Return (x, y) of the center of cell containing provided text 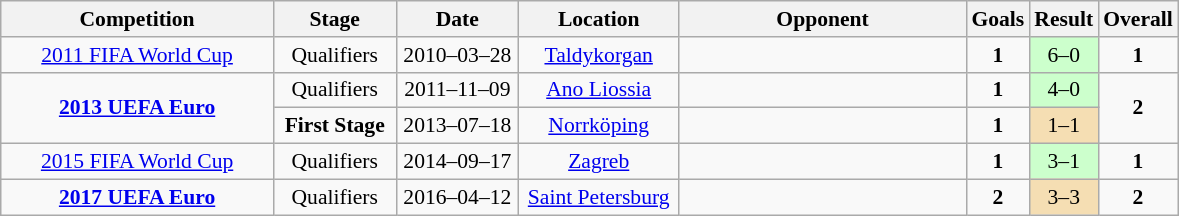
2014–09–17 (458, 162)
3–1 (1064, 162)
Stage (334, 19)
3–3 (1064, 197)
Taldykorgan (599, 55)
Goals (998, 19)
2016–04–12 (458, 197)
Location (599, 19)
4–0 (1064, 90)
2013–07–18 (458, 126)
1–1 (1064, 126)
2011–11–09 (458, 90)
Competition (138, 19)
2010–03–28 (458, 55)
2017 UEFA Euro (138, 197)
Opponent (823, 19)
Date (458, 19)
2011 FIFA World Cup (138, 55)
Norrköping (599, 126)
2015 FIFA World Cup (138, 162)
Overall (1138, 19)
Saint Petersburg (599, 197)
Result (1064, 19)
6–0 (1064, 55)
2013 UEFA Euro (138, 108)
Zagreb (599, 162)
First Stage (334, 126)
Ano Liossia (599, 90)
